Find where the given text appears and provide that cell's center as [X, Y] coordinate. 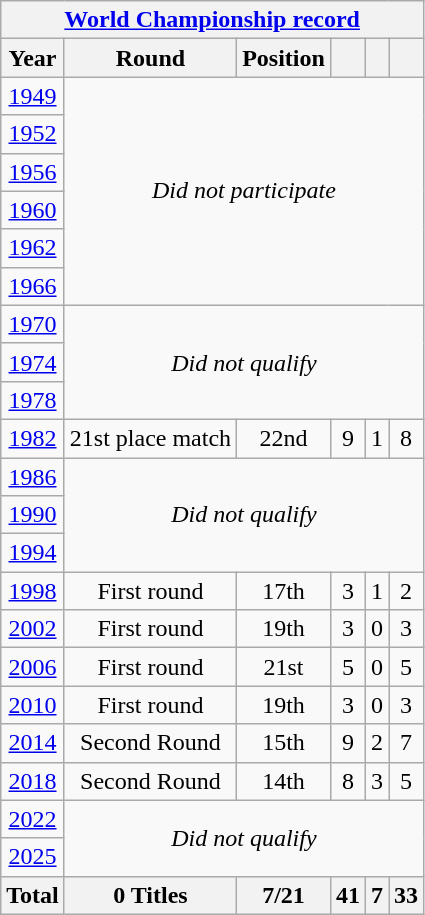
14th [284, 781]
15th [284, 743]
Total [33, 895]
2002 [33, 629]
2022 [33, 819]
1956 [33, 172]
Year [33, 58]
41 [348, 895]
21st [284, 667]
1960 [33, 210]
World Championship record [212, 20]
2010 [33, 705]
1994 [33, 553]
0 Titles [150, 895]
1962 [33, 248]
1982 [33, 438]
1974 [33, 362]
1970 [33, 324]
2018 [33, 781]
Position [284, 58]
17th [284, 591]
1978 [33, 400]
1949 [33, 96]
Round [150, 58]
1998 [33, 591]
22nd [284, 438]
2006 [33, 667]
2025 [33, 857]
1966 [33, 286]
7/21 [284, 895]
21st place match [150, 438]
1990 [33, 515]
2014 [33, 743]
1952 [33, 134]
33 [406, 895]
1986 [33, 477]
Did not participate [244, 191]
